Search for the cell housing the specified text and yield its (X, Y) center coordinate. 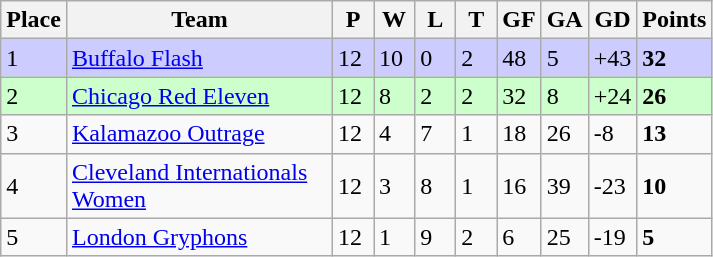
+24 (612, 96)
Team (199, 20)
16 (519, 186)
-19 (612, 237)
18 (519, 134)
-23 (612, 186)
13 (674, 134)
Buffalo Flash (199, 58)
Place (34, 20)
-8 (612, 134)
6 (519, 237)
W (394, 20)
0 (436, 58)
Cleveland Internationals Women (199, 186)
Chicago Red Eleven (199, 96)
+43 (612, 58)
9 (436, 237)
7 (436, 134)
GA (564, 20)
48 (519, 58)
GF (519, 20)
Points (674, 20)
P (354, 20)
L (436, 20)
London Gryphons (199, 237)
39 (564, 186)
Kalamazoo Outrage (199, 134)
T (476, 20)
GD (612, 20)
25 (564, 237)
